Provide the (x, y) coordinate of the cell's center where the given text is located.  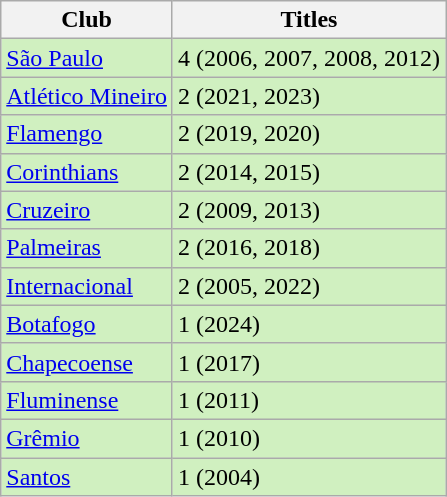
Titles (308, 20)
4 (2006, 2007, 2008, 2012) (308, 58)
São Paulo (87, 58)
2 (2005, 2022) (308, 286)
1 (2017) (308, 362)
1 (2004) (308, 477)
Chapecoense (87, 362)
1 (2011) (308, 400)
2 (2016, 2018) (308, 248)
2 (2019, 2020) (308, 134)
2 (2021, 2023) (308, 96)
Fluminense (87, 400)
Cruzeiro (87, 210)
1 (2010) (308, 438)
Corinthians (87, 172)
Palmeiras (87, 248)
2 (2009, 2013) (308, 210)
Grêmio (87, 438)
Atlético Mineiro (87, 96)
Flamengo (87, 134)
Santos (87, 477)
Internacional (87, 286)
1 (2024) (308, 324)
2 (2014, 2015) (308, 172)
Botafogo (87, 324)
Club (87, 20)
